Find where the given text appears and provide that cell's center as [x, y] coordinate. 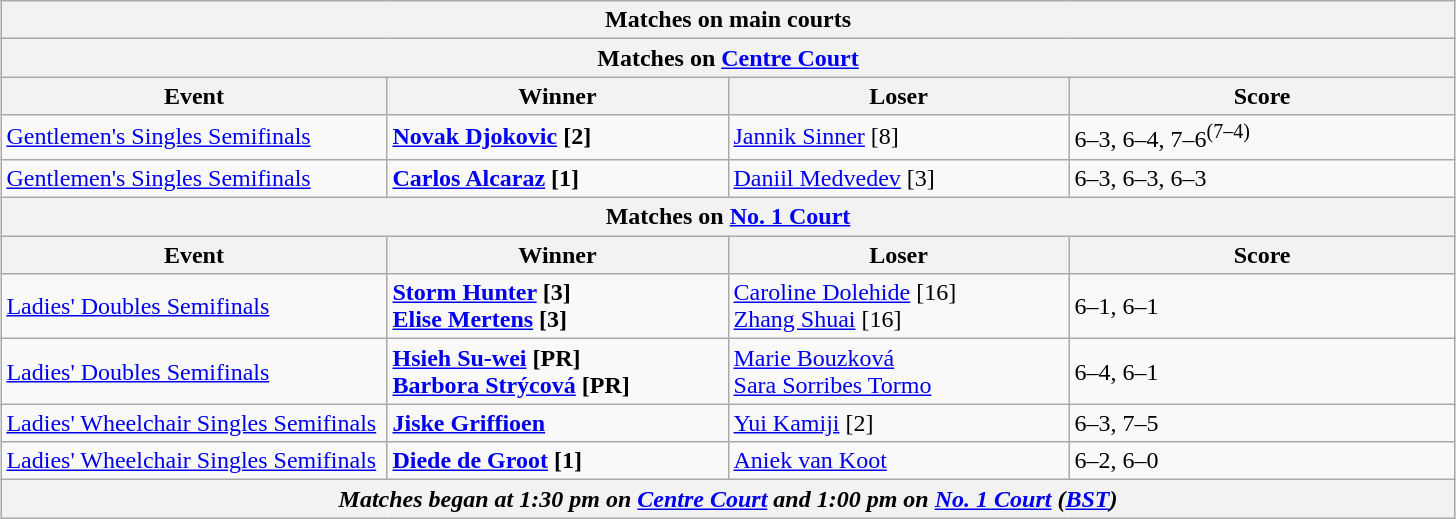
6–3, 6–4, 7–6(7–4) [1262, 138]
6–3, 7–5 [1262, 423]
Yui Kamiji [2] [898, 423]
Storm Hunter [3] Elise Mertens [3] [558, 306]
Diede de Groot [1] [558, 461]
Hsieh Su-wei [PR] Barbora Strýcová [PR] [558, 372]
Matches on main courts [728, 20]
6–1, 6–1 [1262, 306]
Jannik Sinner [8] [898, 138]
Matches on Centre Court [728, 58]
Marie Bouzková Sara Sorribes Tormo [898, 372]
Daniil Medvedev [3] [898, 178]
Carlos Alcaraz [1] [558, 178]
Aniek van Koot [898, 461]
Jiske Griffioen [558, 423]
Caroline Dolehide [16] Zhang Shuai [16] [898, 306]
6–3, 6–3, 6–3 [1262, 178]
Matches began at 1:30 pm on Centre Court and 1:00 pm on No. 1 Court (BST) [728, 499]
Novak Djokovic [2] [558, 138]
6–4, 6–1 [1262, 372]
Matches on No. 1 Court [728, 217]
6–2, 6–0 [1262, 461]
